Search for the cell housing the specified text and yield its (X, Y) center coordinate. 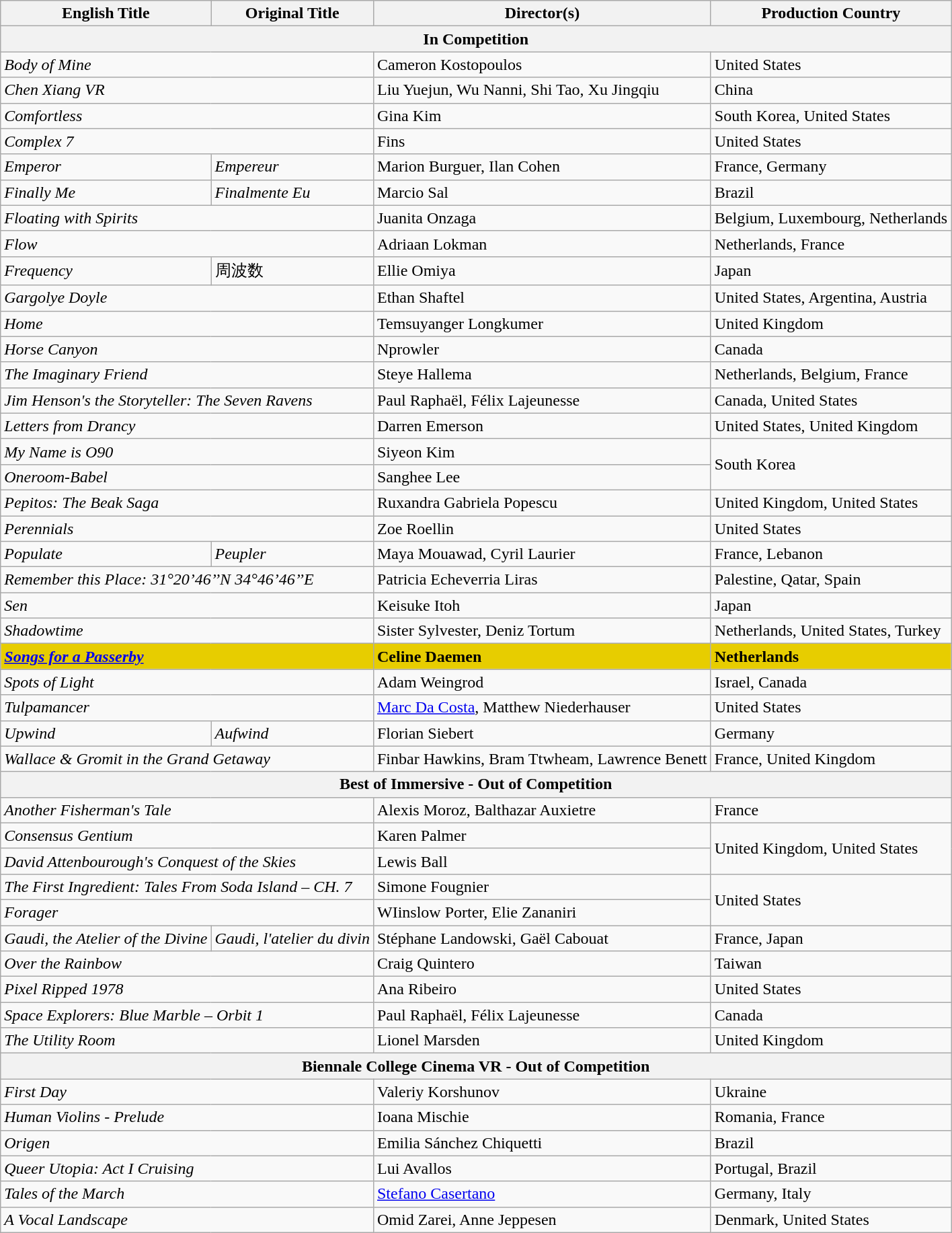
Ethan Shaftel (542, 298)
France, Lebanon (831, 554)
Sanghee Lee (542, 477)
South Korea, United States (831, 116)
Stéphane Landowski, Gaël Cabouat (542, 938)
The Imaginary Friend (187, 375)
Omid Zarei, Anne Jeppesen (542, 1220)
Sen (187, 605)
Horse Canyon (187, 349)
Origen (187, 1143)
Karen Palmer (542, 835)
Comfortless (187, 116)
Lionel Marsden (542, 1041)
Biennale College Cinema VR - Out of Competition (476, 1066)
France, Germany (831, 167)
France (831, 810)
Remember this Place: 31°20’46’’N 34°46’46’’E (187, 580)
Germany (831, 733)
Gaudi, the Atelier of the Divine (106, 938)
Romania, France (831, 1117)
Palestine, Qatar, Spain (831, 580)
Denmark, United States (831, 1220)
My Name is O90 (187, 451)
Temsuyanger Longkumer (542, 324)
Chen Xiang VR (187, 90)
Siyeon Kim (542, 451)
Tulpamancer (187, 708)
Belgium, Luxembourg, Netherlands (831, 218)
Frequency (106, 270)
The First Ingredient: Tales From Soda Island – CH. 7 (187, 887)
Another Fisherman's Tale (187, 810)
China (831, 90)
Lewis Ball (542, 861)
Gargolye Doyle (187, 298)
Netherlands (831, 657)
Netherlands, France (831, 244)
Wallace & Gromit in the Grand Getaway (187, 759)
Celine Daemen (542, 657)
Best of Immersive - Out of Competition (476, 784)
Tales of the March (187, 1194)
Gina Kim (542, 116)
Complex 7 (187, 141)
The Utility Room (187, 1041)
Pixel Ripped 1978 (187, 989)
Craig Quintero (542, 964)
Zoe Roellin (542, 528)
Portugal, Brazil (831, 1168)
France, United Kingdom (831, 759)
Lui Avallos (542, 1168)
South Korea (831, 464)
Patricia Echeverria Liras (542, 580)
Fins (542, 141)
Queer Utopia: Act I Cruising (187, 1168)
Florian Siebert (542, 733)
Flow (187, 244)
Alexis Moroz, Balthazar Auxietre (542, 810)
Original Title (292, 13)
Over the Rainbow (187, 964)
Emperor (106, 167)
Cameron Kostopoulos (542, 65)
Director(s) (542, 13)
Production Country (831, 13)
周波数 (292, 270)
Ioana Mischie (542, 1117)
Ruxandra Gabriela Popescu (542, 502)
Floating with Spirits (187, 218)
Ana Ribeiro (542, 989)
Shadowtime (187, 631)
Peupler (292, 554)
WIinslow Porter, Elie Zananiri (542, 912)
Gaudi, l'atelier du divin (292, 938)
Juanita Onzaga (542, 218)
Adriaan Lokman (542, 244)
Canada, United States (831, 400)
Human Violins - Prelude (187, 1117)
Adam Weingrod (542, 682)
Sister Sylvester, Deniz Tortum (542, 631)
Valeriy Korshunov (542, 1092)
Empereur (292, 167)
Body of Mine (187, 65)
Germany, Italy (831, 1194)
Consensus Gentium (187, 835)
Steye Hallema (542, 375)
Liu Yuejun, Wu Nanni, Shi Tao, Xu Jingqiu (542, 90)
English Title (106, 13)
United States, Argentina, Austria (831, 298)
France, Japan (831, 938)
Maya Mouawad, Cyril Laurier (542, 554)
Finally Me (106, 192)
Ellie Omiya (542, 270)
Stefano Casertano (542, 1194)
In Competition (476, 39)
Darren Emerson (542, 426)
United States, United Kingdom (831, 426)
Pepitos: The Beak Saga (187, 502)
Taiwan (831, 964)
Marion Burguer, Ilan Cohen (542, 167)
A Vocal Landscape (187, 1220)
Finbar Hawkins, Bram Ttwheam, Lawrence Benett (542, 759)
Oneroom-Babel (187, 477)
Forager (187, 912)
Populate (106, 554)
Israel, Canada (831, 682)
Upwind (106, 733)
Spots of Light (187, 682)
Letters from Drancy (187, 426)
Marcio Sal (542, 192)
Ukraine (831, 1092)
Netherlands, Belgium, France (831, 375)
Emilia Sánchez Chiquetti (542, 1143)
Keisuke Itoh (542, 605)
Home (187, 324)
Aufwind (292, 733)
Simone Fougnier (542, 887)
Songs for a Passerby (187, 657)
Netherlands, United States, Turkey (831, 631)
First Day (187, 1092)
Perennials (187, 528)
Nprowler (542, 349)
David Attenbourough's Conquest of the Skies (187, 861)
Jim Henson's the Storyteller: The Seven Ravens (187, 400)
Marc Da Costa, Matthew Niederhauser (542, 708)
Space Explorers: Blue Marble – Orbit 1 (187, 1015)
Finalmente Eu (292, 192)
